Provide the (X, Y) coordinate of the cell's center where the given text is located.  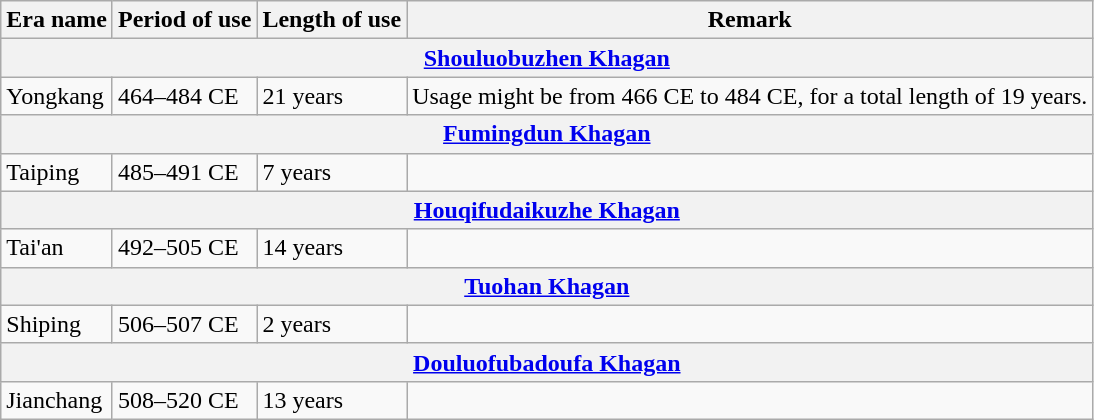
Period of use (184, 20)
Era name (57, 20)
Houqifudaikuzhe Khagan (547, 210)
508–520 CE (184, 400)
492–505 CE (184, 248)
7 years (332, 172)
14 years (332, 248)
2 years (332, 324)
464–484 CE (184, 96)
13 years (332, 400)
Douluofubadoufa Khagan (547, 362)
Usage might be from 466 CE to 484 CE, for a total length of 19 years. (750, 96)
Tai'an (57, 248)
485–491 CE (184, 172)
Taiping (57, 172)
21 years (332, 96)
Remark (750, 20)
Fumingdun Khagan (547, 134)
506–507 CE (184, 324)
Yongkang (57, 96)
Tuohan Khagan (547, 286)
Shiping (57, 324)
Jianchang (57, 400)
Length of use (332, 20)
Shouluobuzhen Khagan (547, 58)
